Detect which cell encompasses the target text, then output its [X, Y] center coordinate. 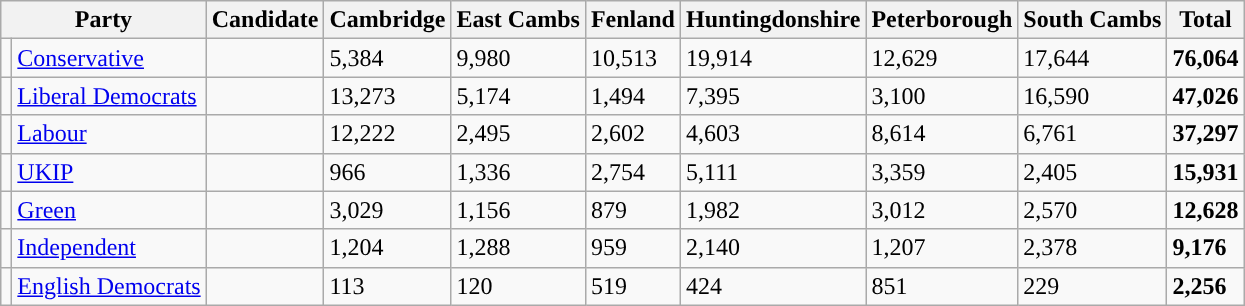
Green [109, 210]
4,603 [772, 134]
7,395 [772, 96]
Conservative [109, 58]
17,644 [1092, 58]
76,064 [1206, 58]
3,100 [942, 96]
2,378 [1092, 248]
47,026 [1206, 96]
120 [518, 286]
5,111 [772, 172]
37,297 [1206, 134]
9,176 [1206, 248]
East Cambs [518, 20]
Liberal Democrats [109, 96]
2,140 [772, 248]
Fenland [632, 20]
UKIP [109, 172]
5,384 [388, 58]
Huntingdonshire [772, 20]
113 [388, 286]
Cambridge [388, 20]
1,204 [388, 248]
519 [632, 286]
959 [632, 248]
2,495 [518, 134]
15,931 [1206, 172]
1,207 [942, 248]
12,628 [1206, 210]
1,288 [518, 248]
229 [1092, 286]
2,570 [1092, 210]
19,914 [772, 58]
6,761 [1092, 134]
1,156 [518, 210]
13,273 [388, 96]
South Cambs [1092, 20]
851 [942, 286]
Party [104, 20]
1,982 [772, 210]
879 [632, 210]
3,012 [942, 210]
Candidate [265, 20]
2,405 [1092, 172]
10,513 [632, 58]
5,174 [518, 96]
Labour [109, 134]
8,614 [942, 134]
12,222 [388, 134]
1,494 [632, 96]
1,336 [518, 172]
Total [1206, 20]
424 [772, 286]
3,359 [942, 172]
9,980 [518, 58]
Peterborough [942, 20]
2,754 [632, 172]
English Democrats [109, 286]
Independent [109, 248]
2,602 [632, 134]
3,029 [388, 210]
16,590 [1092, 96]
12,629 [942, 58]
966 [388, 172]
2,256 [1206, 286]
